Capture the cell that displays the provided text and extract its [X, Y] central coordinate. 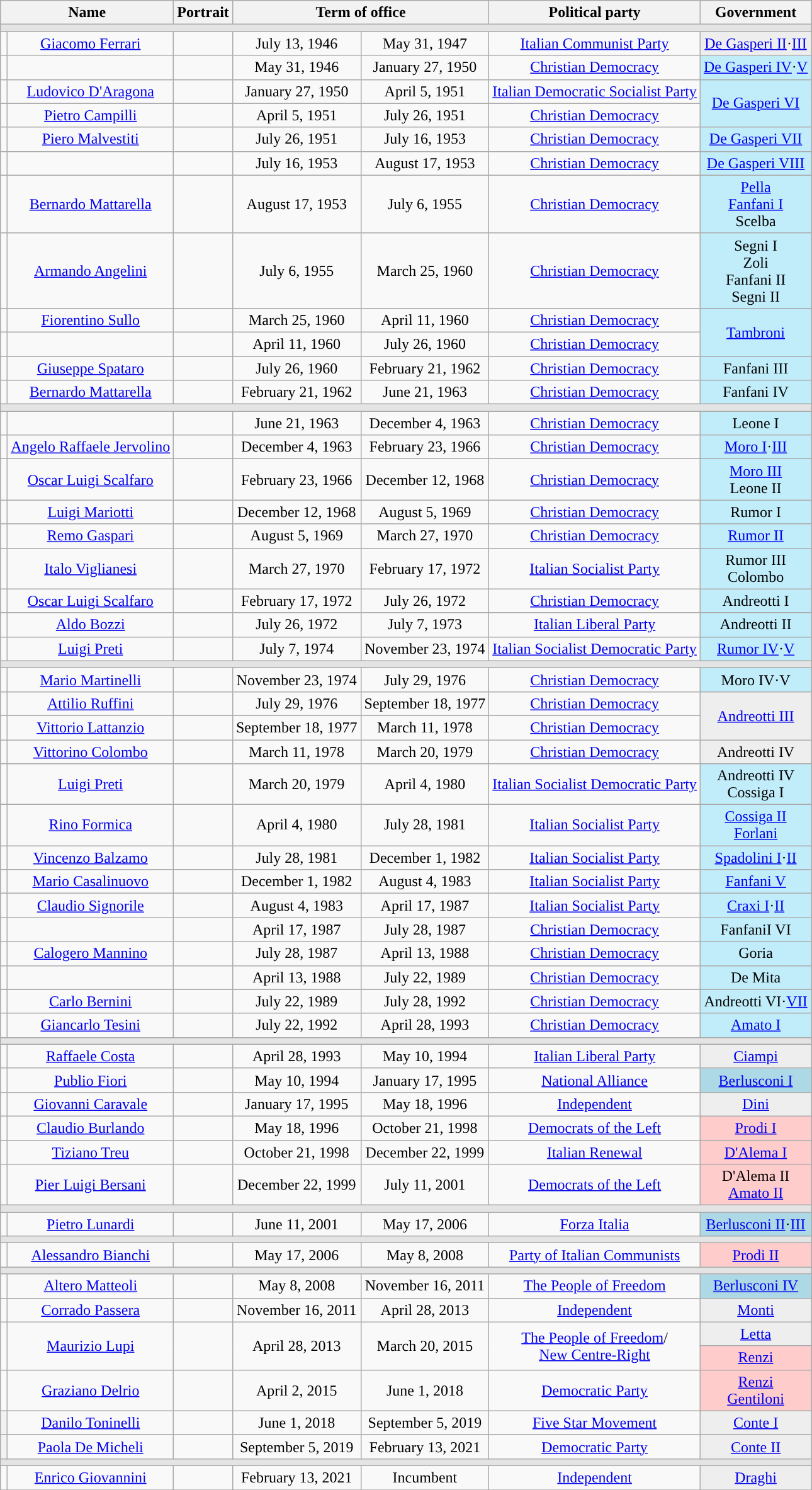
Angelo Raffaele Jervolino [91, 447]
Raffaele Costa [91, 1056]
Attilio Ruffini [91, 703]
Mario Casalinuovo [91, 882]
Monti [755, 1310]
Maurizio Lupi [91, 1346]
Conte II [755, 1447]
Corrado Passera [91, 1310]
Conte I [755, 1423]
Publio Fiori [91, 1080]
Rumor I [755, 512]
The People of Freedom [595, 1286]
March 20, 2015 [425, 1346]
Five Star Movement [595, 1423]
Spadolini I·II [755, 858]
Piero Malvestiti [91, 139]
Pier Luigi Bersani [91, 1185]
Remo Gaspari [91, 536]
July 28, 1992 [425, 1001]
PellaFanfani IScelba [755, 204]
Letta [755, 1334]
Draghi [755, 1477]
July 11, 2001 [425, 1185]
Portrait [203, 13]
Dini [755, 1104]
Paola De Micheli [91, 1447]
April 2, 2015 [296, 1390]
Italian Democratic Socialist Party [595, 91]
Party of Italian Communists [595, 1255]
Rumor II [755, 536]
FanfaniI VI [755, 930]
Segni IZoliFanfani IISegni II [755, 271]
Rumor IIIColombo [755, 568]
National Alliance [595, 1080]
Berlusconi IV [755, 1286]
Italian Communist Party [595, 43]
Andreotti VI·VII [755, 1001]
Andreotti I [755, 601]
Government [755, 13]
Ciampi [755, 1056]
Forza Italia [595, 1224]
Moro IV·V [755, 680]
De Gasperi II·III [755, 43]
Tambroni [755, 332]
Andreotti IVCossiga I [755, 785]
Andreotti III [755, 715]
Giuseppe Spataro [91, 368]
Enrico Giovannini [91, 1477]
May 31, 1946 [296, 67]
Armando Angelini [91, 271]
Vincenzo Balzamo [91, 858]
Andreotti IV [755, 751]
Pietro Lunardi [91, 1224]
Giovanni Caravale [91, 1104]
Tiziano Treu [91, 1152]
Giacomo Ferrari [91, 43]
Andreotti II [755, 625]
Leone I [755, 423]
Incumbent [425, 1477]
Political party [595, 13]
Rino Formica [91, 825]
July 22, 1992 [296, 1025]
De Gasperi VII [755, 139]
Calogero Mannino [91, 953]
Moro I·III [755, 447]
De Gasperi VI [755, 103]
Berlusconi I [755, 1080]
Claudio Burlando [91, 1128]
Amato I [755, 1025]
Ludovico D'Aragona [91, 91]
Aldo Bozzi [91, 625]
Pietro Campilli [91, 115]
De Gasperi IV·V [755, 67]
Giancarlo Tesini [91, 1025]
Luigi Mariotti [91, 512]
Italian Renewal [595, 1152]
Fanfani V [755, 882]
July 7, 1973 [425, 625]
Berlusconi II·III [755, 1224]
Moro IIILeone II [755, 480]
Mario Martinelli [91, 680]
Term of office [360, 13]
Vittorino Colombo [91, 751]
Fanfani III [755, 368]
D'Alema I [755, 1152]
Italo Viglianesi [91, 568]
Goria [755, 953]
Altero Matteoli [91, 1286]
Cossiga IIForlani [755, 825]
Prodi II [755, 1255]
Fanfani IV [755, 392]
Craxi I·II [755, 906]
Vittorio Lattanzio [91, 727]
D'Alema IIAmato II [755, 1185]
Graziano Delrio [91, 1390]
June 11, 2001 [296, 1224]
De Mita [755, 977]
Name [87, 13]
Prodi I [755, 1128]
Alessandro Bianchi [91, 1255]
Renzi [755, 1358]
Danilo Toninelli [91, 1423]
Rumor IV·V [755, 649]
De Gasperi VIII [755, 163]
July 13, 1946 [296, 43]
Carlo Bernini [91, 1001]
July 7, 1974 [296, 649]
Claudio Signorile [91, 906]
The People of Freedom/New Centre-Right [595, 1346]
Fiorentino Sullo [91, 320]
May 31, 1947 [425, 43]
RenziGentiloni [755, 1390]
